Capture the cell that displays the provided text and extract its [X, Y] central coordinate. 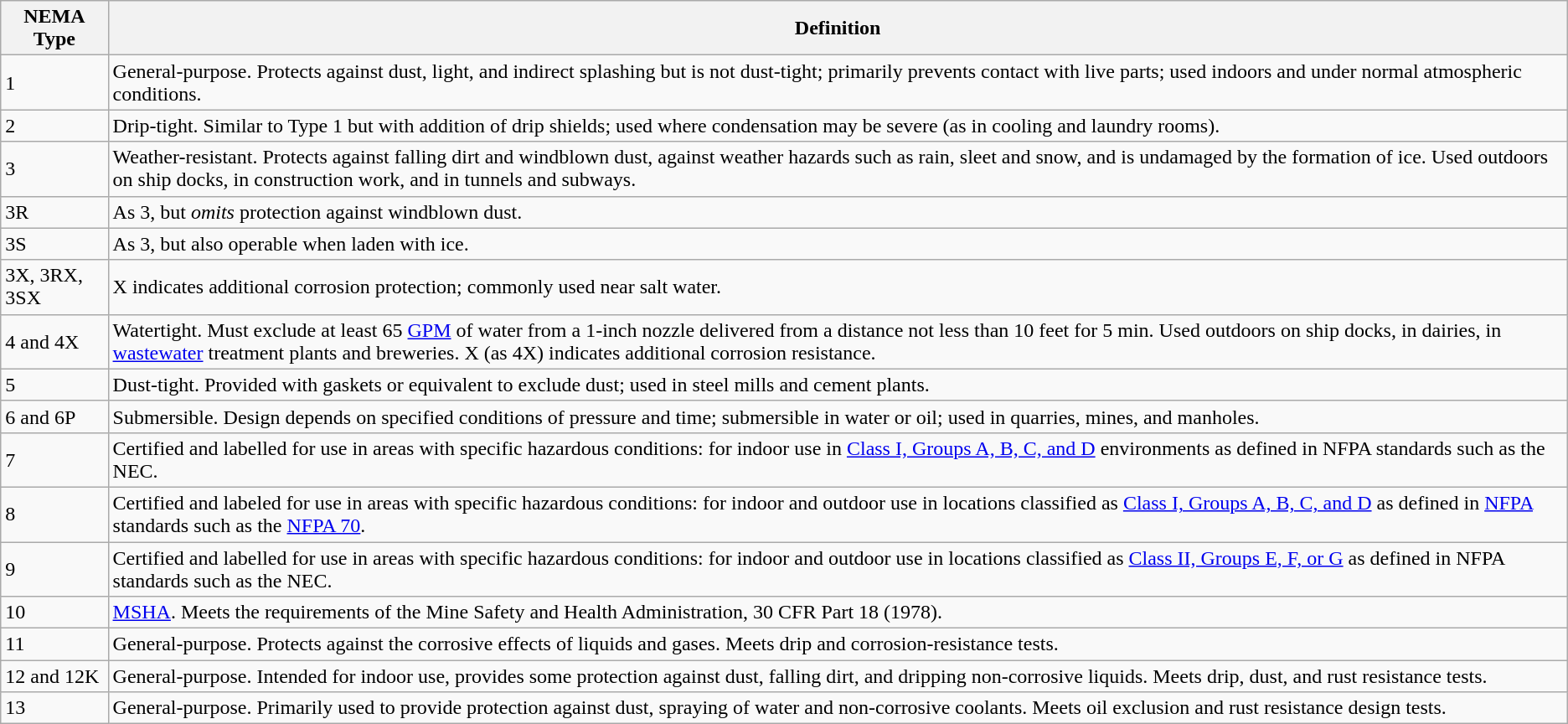
10 [54, 613]
As 3, but also operable when laden with ice. [838, 244]
1 [54, 82]
8 [54, 515]
NEMA Type [54, 28]
Definition [838, 28]
9 [54, 568]
6 and 6P [54, 416]
2 [54, 126]
5 [54, 385]
General-purpose. Protects against the corrosive effects of liquids and gases. Meets drip and corrosion-resistance tests. [838, 644]
Drip-tight. Similar to Type 1 but with addition of drip shields; used where condensation may be severe (as in cooling and laundry rooms). [838, 126]
13 [54, 708]
MSHA. Meets the requirements of the Mine Safety and Health Administration, 30 CFR Part 18 (1978). [838, 613]
Dust-tight. Provided with gaskets or equivalent to exclude dust; used in steel mills and cement plants. [838, 385]
3S [54, 244]
Submersible. Design depends on specified conditions of pressure and time; submersible in water or oil; used in quarries, mines, and manholes. [838, 416]
3X, 3RX, 3SX [54, 287]
12 and 12K [54, 676]
As 3, but omits protection against windblown dust. [838, 212]
3 [54, 169]
3R [54, 212]
X indicates additional corrosion protection; commonly used near salt water. [838, 287]
11 [54, 644]
7 [54, 459]
4 and 4X [54, 342]
